Extract the (x, y) coordinate from the center of the cell holding the provided text.  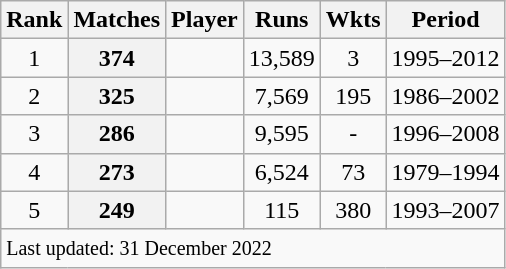
13,589 (282, 58)
5 (34, 210)
7,569 (282, 96)
380 (353, 210)
325 (117, 96)
1995–2012 (446, 58)
Wkts (353, 20)
1 (34, 58)
Matches (117, 20)
1979–1994 (446, 172)
6,524 (282, 172)
Period (446, 20)
374 (117, 58)
Last updated: 31 December 2022 (253, 248)
1986–2002 (446, 96)
Player (205, 20)
273 (117, 172)
115 (282, 210)
249 (117, 210)
1993–2007 (446, 210)
- (353, 134)
Rank (34, 20)
2 (34, 96)
195 (353, 96)
286 (117, 134)
9,595 (282, 134)
1996–2008 (446, 134)
73 (353, 172)
4 (34, 172)
Runs (282, 20)
